Provide the (x, y) coordinate of the cell's center where the given text is located.  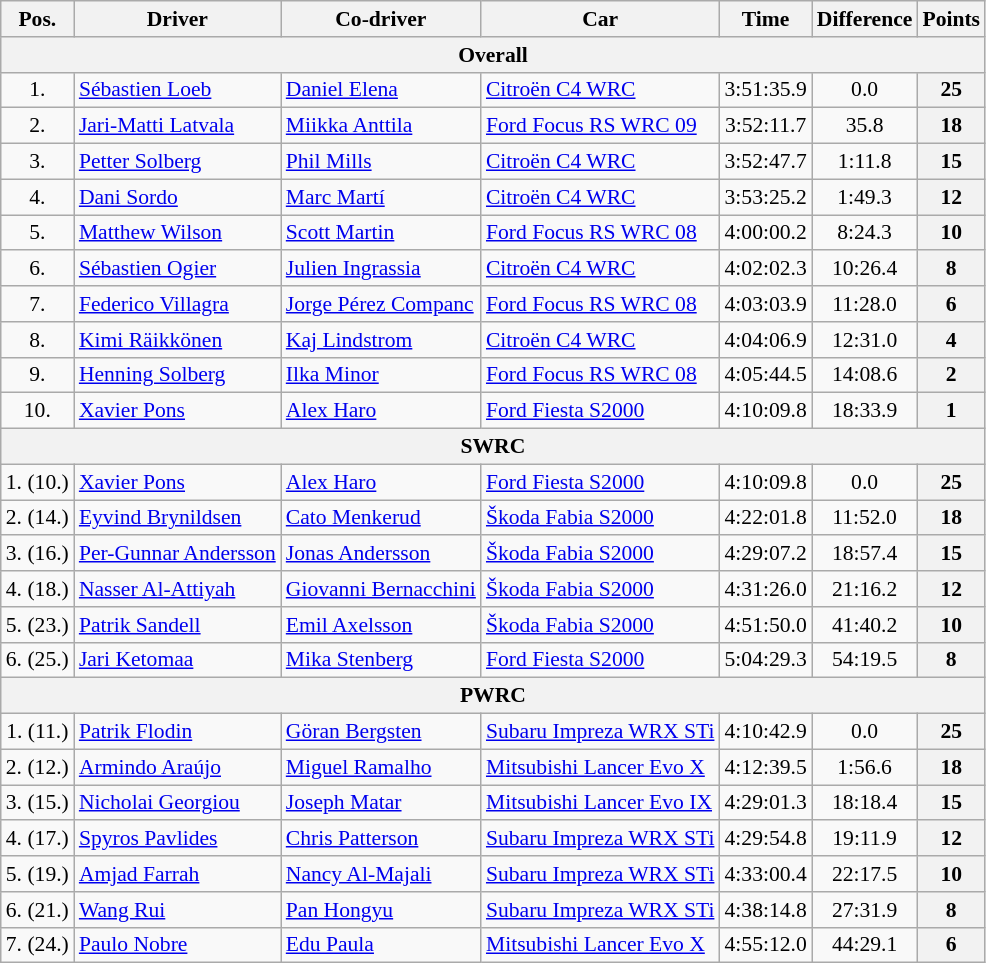
Miguel Ramalho (381, 767)
Amjad Farrah (178, 874)
Daniel Elena (381, 90)
1. (10.) (38, 482)
Cato Menkerud (381, 518)
Pos. (38, 19)
1:49.3 (865, 197)
Nicholai Georgiou (178, 803)
3:52:11.7 (765, 126)
35.8 (865, 126)
6. (21.) (38, 910)
Miikka Anttila (381, 126)
Henning Solberg (178, 375)
12:31.0 (865, 340)
4:00:00.2 (765, 233)
54:19.5 (865, 660)
4:05:44.5 (765, 375)
10:26.4 (865, 269)
Marc Martí (381, 197)
18:57.4 (865, 554)
27:31.9 (865, 910)
Sébastien Ogier (178, 269)
Kimi Räikkönen (178, 340)
44:29.1 (865, 945)
1. (38, 90)
2. (38, 126)
3:51:35.9 (765, 90)
Giovanni Bernacchini (381, 589)
Per-Gunnar Andersson (178, 554)
4:55:12.0 (765, 945)
Matthew Wilson (178, 233)
4:38:14.8 (765, 910)
1. (11.) (38, 732)
2 (951, 375)
22:17.5 (865, 874)
8. (38, 340)
11:52.0 (865, 518)
Eyvind Brynildsen (178, 518)
Points (951, 19)
Driver (178, 19)
Göran Bergsten (381, 732)
Wang Rui (178, 910)
Sébastien Loeb (178, 90)
Emil Axelsson (381, 625)
Jari-Matti Latvala (178, 126)
Co-driver (381, 19)
4:51:50.0 (765, 625)
9. (38, 375)
1:56.6 (865, 767)
4:10:42.9 (765, 732)
Mika Stenberg (381, 660)
4. (38, 197)
3. (16.) (38, 554)
3:52:47.7 (765, 162)
4:29:07.2 (765, 554)
2. (14.) (38, 518)
Federico Villagra (178, 304)
5. (23.) (38, 625)
Joseph Matar (381, 803)
Mitsubishi Lancer Evo IX (600, 803)
18:33.9 (865, 411)
Petter Solberg (178, 162)
6. (38, 269)
4:31:26.0 (765, 589)
Dani Sordo (178, 197)
5. (19.) (38, 874)
6. (25.) (38, 660)
Ford Focus RS WRC 09 (600, 126)
14:08.6 (865, 375)
Chris Patterson (381, 839)
4. (17.) (38, 839)
Patrik Sandell (178, 625)
3. (38, 162)
1 (951, 411)
Jorge Pérez Companc (381, 304)
Phil Mills (381, 162)
Nancy Al-Majali (381, 874)
Scott Martin (381, 233)
Difference (865, 19)
4:12:39.5 (765, 767)
4:29:01.3 (765, 803)
4:33:00.4 (765, 874)
3:53:25.2 (765, 197)
Edu Paula (381, 945)
PWRC (493, 696)
5. (38, 233)
Nasser Al-Attiyah (178, 589)
8:24.3 (865, 233)
7. (24.) (38, 945)
11:28.0 (865, 304)
18:18.4 (865, 803)
4:04:06.9 (765, 340)
SWRC (493, 447)
Patrik Flodin (178, 732)
Kaj Lindstrom (381, 340)
4. (18.) (38, 589)
Jonas Andersson (381, 554)
Ilka Minor (381, 375)
Spyros Pavlides (178, 839)
4 (951, 340)
Armindo Araújo (178, 767)
4:03:03.9 (765, 304)
Julien Ingrassia (381, 269)
4:22:01.8 (765, 518)
Pan Hongyu (381, 910)
19:11.9 (865, 839)
4:29:54.8 (765, 839)
41:40.2 (865, 625)
2. (12.) (38, 767)
Overall (493, 55)
Paulo Nobre (178, 945)
Time (765, 19)
10. (38, 411)
5:04:29.3 (765, 660)
7. (38, 304)
4:02:02.3 (765, 269)
Car (600, 19)
Jari Ketomaa (178, 660)
1:11.8 (865, 162)
3. (15.) (38, 803)
21:16.2 (865, 589)
